Pinpoint the cell where the given text exists, returning its [X, Y] midpoint coordinate. 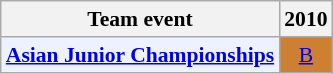
B [306, 55]
2010 [306, 19]
Asian Junior Championships [140, 55]
Team event [140, 19]
